Locate the cell with the specified text and output its [X, Y] center coordinate. 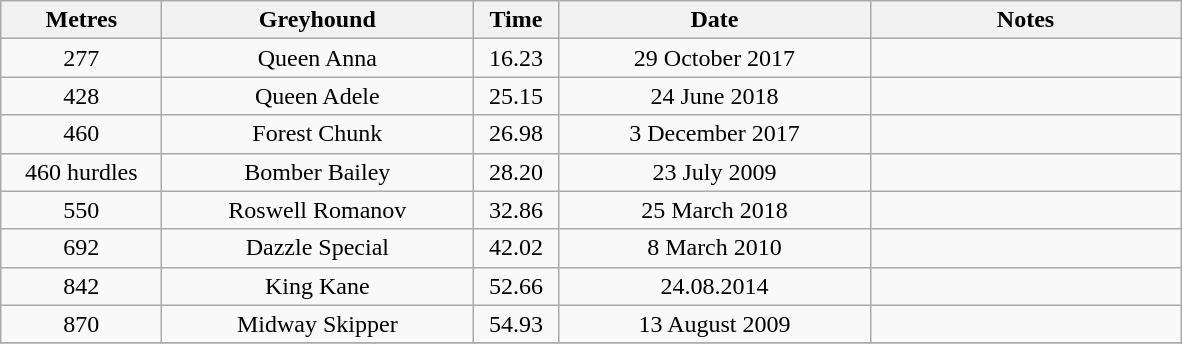
42.02 [516, 248]
Queen Anna [318, 58]
32.86 [516, 210]
428 [82, 96]
3 December 2017 [714, 134]
Dazzle Special [318, 248]
Midway Skipper [318, 324]
460 [82, 134]
16.23 [516, 58]
Metres [82, 20]
24 June 2018 [714, 96]
25.15 [516, 96]
Roswell Romanov [318, 210]
25 March 2018 [714, 210]
Notes [1026, 20]
Time [516, 20]
Bomber Bailey [318, 172]
54.93 [516, 324]
Forest Chunk [318, 134]
870 [82, 324]
23 July 2009 [714, 172]
277 [82, 58]
Greyhound [318, 20]
692 [82, 248]
29 October 2017 [714, 58]
8 March 2010 [714, 248]
842 [82, 286]
460 hurdles [82, 172]
52.66 [516, 286]
550 [82, 210]
26.98 [516, 134]
13 August 2009 [714, 324]
King Kane [318, 286]
28.20 [516, 172]
Date [714, 20]
Queen Adele [318, 96]
24.08.2014 [714, 286]
